Detect which cell encompasses the target text, then output its (x, y) center coordinate. 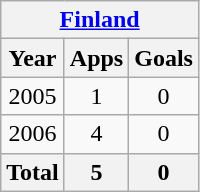
Goals (164, 58)
2006 (33, 134)
Year (33, 58)
5 (96, 172)
1 (96, 96)
Apps (96, 58)
4 (96, 134)
Total (33, 172)
Finland (100, 20)
2005 (33, 96)
